Pinpoint the cell where the given text exists, returning its [x, y] midpoint coordinate. 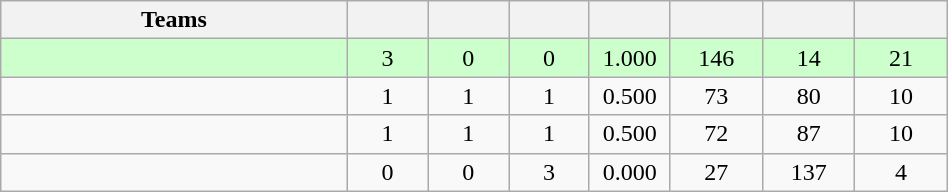
80 [809, 96]
72 [716, 134]
146 [716, 58]
87 [809, 134]
14 [809, 58]
137 [809, 172]
Teams [174, 20]
1.000 [630, 58]
4 [901, 172]
0.000 [630, 172]
73 [716, 96]
21 [901, 58]
27 [716, 172]
